Identify which cell holds the provided text, then report its [x, y] central coordinate. 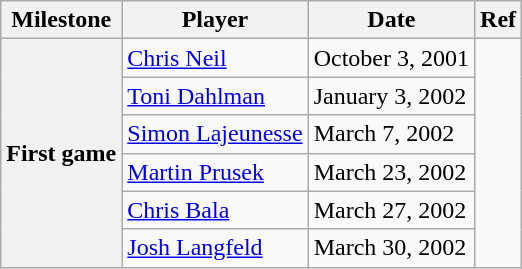
Milestone [62, 20]
Toni Dahlman [215, 96]
Player [215, 20]
Josh Langfeld [215, 248]
Chris Bala [215, 210]
March 23, 2002 [391, 172]
First game [62, 153]
March 30, 2002 [391, 248]
Ref [498, 20]
Date [391, 20]
Chris Neil [215, 58]
January 3, 2002 [391, 96]
Simon Lajeunesse [215, 134]
Martin Prusek [215, 172]
October 3, 2001 [391, 58]
March 27, 2002 [391, 210]
March 7, 2002 [391, 134]
